Scan for the cell matching the given text and deliver its (X, Y) coordinate at center. 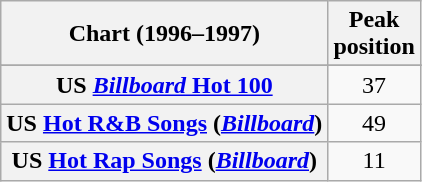
37 (374, 85)
Chart (1996–1997) (164, 34)
US Billboard Hot 100 (164, 85)
49 (374, 123)
Peakposition (374, 34)
11 (374, 161)
US Hot R&B Songs (Billboard) (164, 123)
US Hot Rap Songs (Billboard) (164, 161)
